Detect which cell encompasses the target text, then output its [x, y] center coordinate. 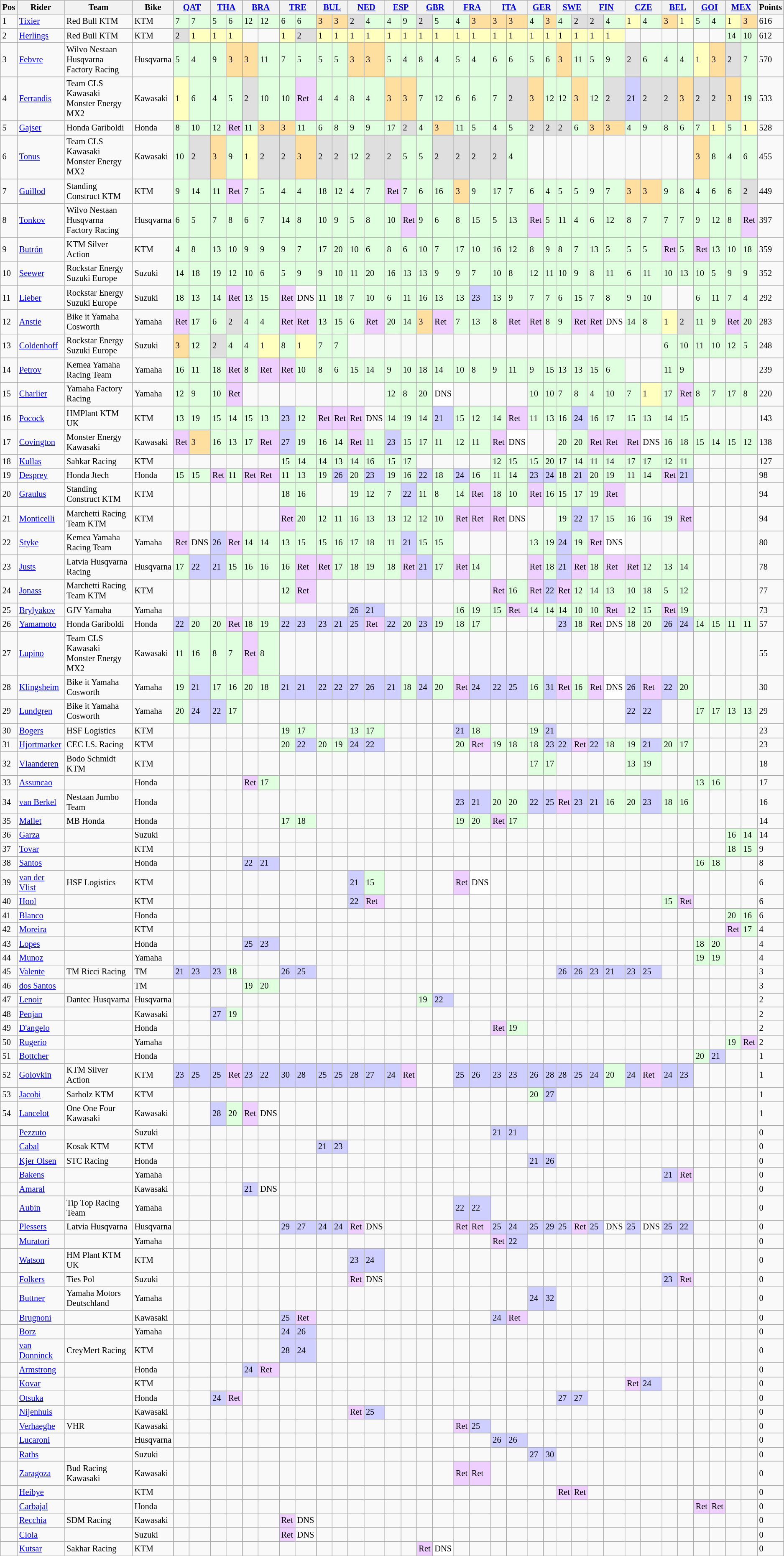
Blanco [41, 915]
Munoz [41, 958]
54 [9, 1114]
Seewer [41, 273]
98 [771, 475]
CZE [643, 7]
Honda Jtech [99, 475]
Nijenhuis [41, 1412]
ITA [509, 7]
Kjer Olsen [41, 1161]
77 [771, 591]
Lancelot [41, 1114]
GJV Yamaha [99, 610]
Lucaroni [41, 1440]
Sarholz KTM [99, 1094]
Zaragoza [41, 1473]
Bodo Schmidt KTM [99, 764]
Moreira [41, 930]
Rider [41, 7]
Dantec Husqvarna [99, 1000]
80 [771, 543]
MEX [741, 7]
TM Ricci Racing [99, 972]
Desprey [41, 475]
GOI [710, 7]
Yamaha Motors Deutschland [99, 1298]
CEC I.S. Racing [99, 745]
Muratori [41, 1241]
Covington [41, 442]
Kosak KTM [99, 1147]
39 [9, 882]
36 [9, 835]
Sakhar Racing [99, 1548]
Tovar [41, 849]
45 [9, 972]
239 [771, 370]
38 [9, 863]
73 [771, 610]
Raths [41, 1454]
143 [771, 418]
42 [9, 930]
Carbajal [41, 1507]
Tonkov [41, 220]
220 [771, 394]
Anstie [41, 322]
Vlaanderen [41, 764]
D'angelo [41, 1028]
Kullas [41, 461]
Valente [41, 972]
283 [771, 322]
Brylyakov [41, 610]
Gajser [41, 128]
Herlings [41, 36]
37 [9, 849]
Monster Energy Kawasaki [99, 442]
Hjortmarker [41, 745]
Team [99, 7]
Lundgren [41, 711]
GBR [435, 7]
BRA [260, 7]
Armstrong [41, 1370]
Points [771, 7]
55 [771, 653]
Ciola [41, 1535]
Monticelli [41, 519]
TRE [298, 7]
359 [771, 249]
528 [771, 128]
VHR [99, 1426]
ESP [401, 7]
455 [771, 157]
616 [771, 21]
Recchia [41, 1520]
Tonus [41, 157]
One One Four Kawasaki [99, 1114]
138 [771, 442]
Kutsar [41, 1548]
Latvia Husqvarna Racing [99, 567]
Kovar [41, 1384]
Jonass [41, 591]
Borz [41, 1331]
612 [771, 36]
Febvre [41, 59]
BUL [332, 7]
Garza [41, 835]
Penjan [41, 1014]
Santos [41, 863]
Heibye [41, 1492]
Bottcher [41, 1056]
46 [9, 986]
51 [9, 1056]
53 [9, 1094]
127 [771, 461]
397 [771, 220]
533 [771, 99]
FIN [606, 7]
Pezzuto [41, 1132]
BEL [678, 7]
THA [226, 7]
Plessers [41, 1227]
van der Vlist [41, 882]
HMPlant KTM UK [99, 418]
Klingsheim [41, 687]
Coldenhoff [41, 346]
Verhaeghe [41, 1426]
van Berkel [41, 802]
Bogers [41, 731]
van Donninck [41, 1351]
Ties Pol [99, 1279]
248 [771, 346]
Sahkar Racing [99, 461]
Assuncao [41, 783]
Rugerio [41, 1042]
Bike [153, 7]
STC Racing [99, 1161]
Nestaan Jumbo Team [99, 802]
Ferrandis [41, 99]
Lieber [41, 298]
Lupino [41, 653]
Yamamoto [41, 624]
Styke [41, 543]
Graulus [41, 494]
Hool [41, 902]
SDM Racing [99, 1520]
57 [771, 624]
48 [9, 1014]
40 [9, 902]
78 [771, 567]
Charlier [41, 394]
47 [9, 1000]
Pocock [41, 418]
Watson [41, 1260]
34 [9, 802]
Bakens [41, 1175]
33 [9, 783]
Brugnoni [41, 1318]
Golovkin [41, 1075]
Tip Top Racing Team [99, 1208]
41 [9, 915]
Folkers [41, 1279]
50 [9, 1042]
43 [9, 944]
49 [9, 1028]
352 [771, 273]
Cabal [41, 1147]
Pos [9, 7]
CreyMert Racing [99, 1351]
292 [771, 298]
NED [366, 7]
Butrón [41, 249]
Petrov [41, 370]
52 [9, 1075]
Justs [41, 567]
GER [542, 7]
FRA [472, 7]
Aubin [41, 1208]
HM Plant KTM UK [99, 1260]
SWE [572, 7]
Jacobi [41, 1094]
Amaral [41, 1189]
570 [771, 59]
dos Santos [41, 986]
44 [9, 958]
Yamaha Factory Racing [99, 394]
Bud Racing Kawasaki [99, 1473]
Lopes [41, 944]
Latvia Husqvarna [99, 1227]
Buttner [41, 1298]
Guillod [41, 191]
Lenoir [41, 1000]
Tixier [41, 21]
Otsuka [41, 1398]
MB Honda [99, 821]
QAT [192, 7]
449 [771, 191]
Mallet [41, 821]
35 [9, 821]
